Capture the cell that displays the provided text and extract its [x, y] central coordinate. 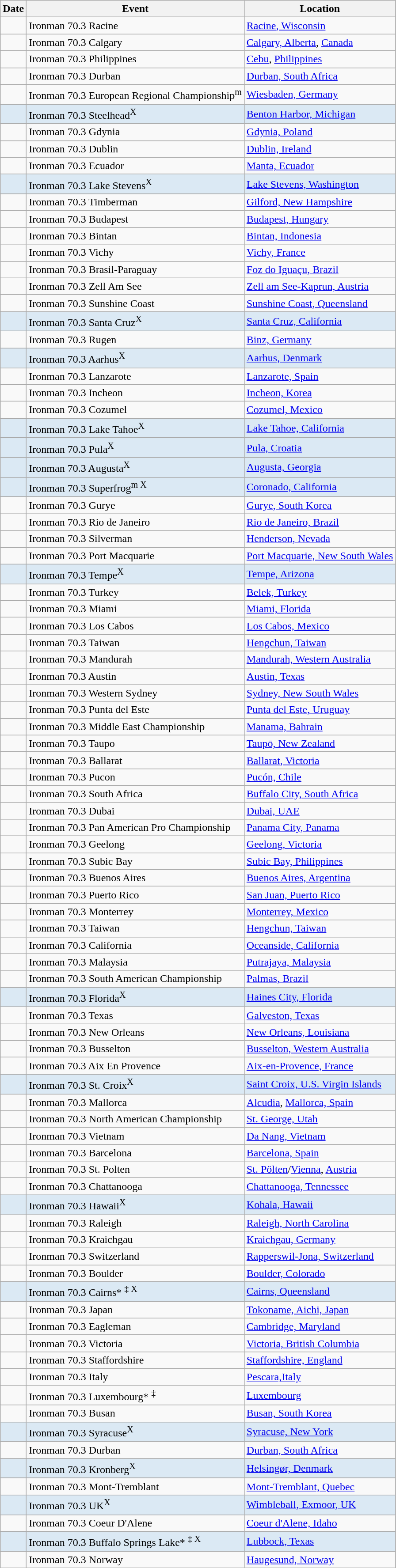
Ironman 70.3 KronbergX [135, 1468]
Date [13, 9]
Ironman 70.3 Miami [135, 609]
Ironman 70.3 Western Sydney [135, 693]
Putrajaya, Malaysia [320, 962]
Ironman 70.3 Buenos Aires [135, 878]
Tokoname, Aichi, Japan [320, 1310]
Cambridge, Maryland [320, 1326]
Benton Harbor, Michigan [320, 114]
Helsingør, Denmark [320, 1468]
Lake Stevens, Washington [320, 184]
Chattanooga, Tennessee [320, 1186]
Ironman 70.3 North American Championship [135, 1119]
Pucón, Chile [320, 777]
Ironman 70.3 Monterrey [135, 912]
Busselton, Western Australia [320, 1049]
Ironman 70.3 Chattanooga [135, 1186]
Incheon, Korea [320, 393]
Wiesbaden, Germany [320, 95]
Ironman 70.3 Victoria [135, 1343]
Ironman 70.3 Mont-Tremblant [135, 1486]
Buenos Aires, Argentina [320, 878]
Monterrey, Mexico [320, 912]
Ironman 70.3 Rugen [135, 340]
Oceanside, California [320, 945]
Subic Bay, Philippines [320, 861]
Ironman 70.3 South Africa [135, 794]
Ironman 70.3 Malaysia [135, 962]
Ironman 70.3 AugustaX [135, 467]
Event [135, 9]
Staffordshire, England [320, 1360]
Syracuse, New York [320, 1432]
Lake Tahoe, California [320, 428]
Busan, South Korea [320, 1413]
Ironman 70.3 AarhusX [135, 358]
Ironman 70.3 Silverman [135, 539]
Miami, Florida [320, 609]
Rapperswil-Jona, Switzerland [320, 1257]
Kraichgau, Germany [320, 1240]
Ironman 70.3 Pucon [135, 777]
Ironman 70.3 Gurye [135, 505]
Mont-Tremblant, Quebec [320, 1486]
Raleigh, North Carolina [320, 1223]
Ironman 70.3 Ecuador [135, 166]
Ironman 70.3 Turkey [135, 592]
Ironman 70.3 Norway [135, 1560]
Ironman 70.3 Busan [135, 1413]
Ironman 70.3 Lake StevensX [135, 184]
Calgary, Alberta, Canada [320, 42]
St. Pölten/Vienna, Austria [320, 1170]
Location [320, 9]
Ironman 70.3 Cairns* ‡ X [135, 1292]
Foz do Iguaçu, Brazil [320, 269]
Ironman 70.3 Switzerland [135, 1257]
Punta del Este, Uruguay [320, 710]
Ironman 70.3 FloridaX [135, 997]
Ironman 70.3 Vietnam [135, 1136]
Ironman 70.3 Calgary [135, 42]
Ironman 70.3 Taupo [135, 743]
Boulder, Colorado [320, 1273]
Ironman 70.3 Lanzarote [135, 376]
Buffalo City, South Africa [320, 794]
Ironman 70.3 Cozumel [135, 410]
Ironman 70.3 Superfrogm X [135, 487]
Ironman 70.3 California [135, 945]
Cairns, Queensland [320, 1292]
Santa Cruz, California [320, 322]
Ironman 70.3 St. Polten [135, 1170]
Ironman 70.3 Rio de Janeiro [135, 522]
Ironman 70.3 PulaX [135, 448]
Ironman 70.3 TempeX [135, 574]
Ironman 70.3 Santa CruzX [135, 322]
Ironman 70.3 Coeur D'Alene [135, 1523]
Ironman 70.3 Philippines [135, 59]
Los Cabos, Mexico [320, 626]
Racine, Wisconsin [320, 26]
Zell am See-Kaprun, Austria [320, 286]
Alcudia, Mallorca, Spain [320, 1102]
St. George, Utah [320, 1119]
Ironman 70.3 Incheon [135, 393]
Pula, Croatia [320, 448]
Ironman 70.3 Pan American Pro Championship [135, 828]
Ironman 70.3 Aix En Provence [135, 1066]
Pescara,Italy [320, 1377]
Austin, Texas [320, 676]
Ironman 70.3 Dublin [135, 149]
Gilford, New Hampshire [320, 202]
Ironman 70.3 Raleigh [135, 1223]
Belek, Turkey [320, 592]
Ironman 70.3 Sunshine Coast [135, 303]
Ironman 70.3 Austin [135, 676]
Sunshine Coast, Queensland [320, 303]
Sydney, New South Wales [320, 693]
Cozumel, Mexico [320, 410]
Ironman 70.3 South American Championship [135, 979]
Haines City, Florida [320, 997]
Ironman 70.3 Texas [135, 1015]
Dublin, Ireland [320, 149]
New Orleans, Louisiana [320, 1032]
Rio de Janeiro, Brazil [320, 522]
Ironman 70.3 UKX [135, 1504]
San Juan, Puerto Rico [320, 895]
Taupō, New Zealand [320, 743]
Lanzarote, Spain [320, 376]
Ironman 70.3 Ballarat [135, 760]
Aarhus, Denmark [320, 358]
Binz, Germany [320, 340]
Manta, Ecuador [320, 166]
Ironman 70.3 Gdynia [135, 132]
Ironman 70.3 Buffalo Springs Lake* ‡ X [135, 1541]
Ironman 70.3 Luxembourg* ‡ [135, 1396]
Ironman 70.3 SyracuseX [135, 1432]
Henderson, Nevada [320, 539]
Ironman 70.3 Bintan [135, 236]
Ironman 70.3 Japan [135, 1310]
Saint Croix, U.S. Virgin Islands [320, 1084]
Ironman 70.3 Kraichgau [135, 1240]
Augusta, Georgia [320, 467]
Ironman 70.3 Vichy [135, 253]
Ironman 70.3 Mandurah [135, 659]
Ironman 70.3 Dubai [135, 811]
Ironman 70.3 Puerto Rico [135, 895]
Victoria, British Columbia [320, 1343]
Manama, Bahrain [320, 727]
Ironman 70.3 Mallorca [135, 1102]
Coronado, California [320, 487]
Palmas, Brazil [320, 979]
Da Nang, Vietnam [320, 1136]
Ironman 70.3 Budapest [135, 219]
Ironman 70.3 Port Macquarie [135, 556]
Ironman 70.3 Staffordshire [135, 1360]
Coeur d'Alene, Idaho [320, 1523]
Ironman 70.3 Barcelona [135, 1153]
Gurye, South Korea [320, 505]
Aix-en-Provence, France [320, 1066]
Ironman 70.3 Punta del Este [135, 710]
Port Macquarie, New South Wales [320, 556]
Ironman 70.3 Zell Am See [135, 286]
Lubbock, Texas [320, 1541]
Ironman 70.3 Subic Bay [135, 861]
Ironman 70.3 Busselton [135, 1049]
Dubai, UAE [320, 811]
Cebu, Philippines [320, 59]
Panama City, Panama [320, 828]
Budapest, Hungary [320, 219]
Luxembourg [320, 1396]
Ironman 70.3 European Regional Championshipm [135, 95]
Geelong, Victoria [320, 845]
Ironman 70.3 Middle East Championship [135, 727]
Vichy, France [320, 253]
Mandurah, Western Australia [320, 659]
Ironman 70.3 Timberman [135, 202]
Ironman 70.3 New Orleans [135, 1032]
Ironman 70.3 Geelong [135, 845]
Ironman 70.3 SteelheadX [135, 114]
Kohala, Hawaii [320, 1205]
Ironman 70.3 Lake TahoeX [135, 428]
Ironman 70.3 St. CroixX [135, 1084]
Ironman 70.3 Los Cabos [135, 626]
Ironman 70.3 HawaiiX [135, 1205]
Bintan, Indonesia [320, 236]
Barcelona, Spain [320, 1153]
Haugesund, Norway [320, 1560]
Ironman 70.3 Racine [135, 26]
Gdynia, Poland [320, 132]
Ironman 70.3 Boulder [135, 1273]
Galveston, Texas [320, 1015]
Ironman 70.3 Brasil-Paraguay [135, 269]
Tempe, Arizona [320, 574]
Ironman 70.3 Italy [135, 1377]
Ironman 70.3 Eagleman [135, 1326]
Ballarat, Victoria [320, 760]
Wimbleball, Exmoor, UK [320, 1504]
